For the text-containing cell, return its midpoint in [X, Y] coordinate format. 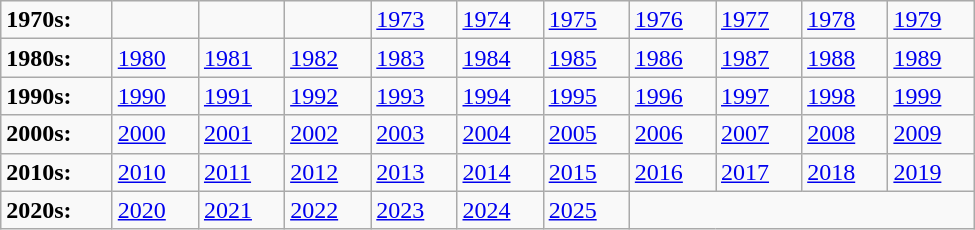
2019 [931, 172]
1992 [328, 96]
1974 [500, 20]
1970s: [56, 20]
1991 [241, 96]
2023 [414, 210]
2012 [328, 172]
2020s: [56, 210]
2007 [759, 134]
1982 [328, 58]
1976 [672, 20]
2004 [500, 134]
1994 [500, 96]
1997 [759, 96]
1993 [414, 96]
2001 [241, 134]
1989 [931, 58]
1990 [155, 96]
2018 [845, 172]
2017 [759, 172]
1987 [759, 58]
2011 [241, 172]
2024 [500, 210]
1977 [759, 20]
1988 [845, 58]
1975 [586, 20]
1981 [241, 58]
2010s: [56, 172]
1978 [845, 20]
1996 [672, 96]
1986 [672, 58]
1979 [931, 20]
2020 [155, 210]
2000s: [56, 134]
1999 [931, 96]
2008 [845, 134]
2014 [500, 172]
2021 [241, 210]
1984 [500, 58]
1985 [586, 58]
1995 [586, 96]
1980 [155, 58]
2005 [586, 134]
2003 [414, 134]
2013 [414, 172]
2002 [328, 134]
2009 [931, 134]
2010 [155, 172]
1998 [845, 96]
2025 [586, 210]
2015 [586, 172]
1990s: [56, 96]
2022 [328, 210]
2006 [672, 134]
1980s: [56, 58]
2000 [155, 134]
1983 [414, 58]
2016 [672, 172]
1973 [414, 20]
